Scan for the cell matching the given text and deliver its (x, y) coordinate at center. 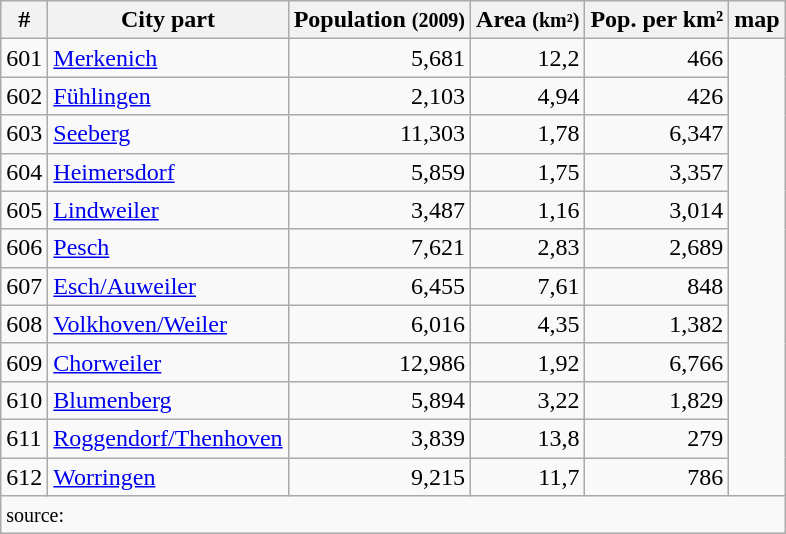
Roggendorf/Thenhoven (168, 438)
9,215 (379, 477)
source: (393, 515)
6,016 (379, 324)
466 (657, 58)
1,382 (657, 324)
5,894 (379, 400)
6,455 (379, 286)
Blumenberg (168, 400)
map (757, 20)
2,689 (657, 248)
1,16 (528, 210)
6,766 (657, 362)
11,7 (528, 477)
5,681 (379, 58)
3,487 (379, 210)
7,61 (528, 286)
Population (2009) (379, 20)
4,35 (528, 324)
12,2 (528, 58)
2,83 (528, 248)
602 (24, 96)
2,103 (379, 96)
3,22 (528, 400)
3,839 (379, 438)
Fühlingen (168, 96)
Area (km²) (528, 20)
11,303 (379, 134)
Pop. per km² (657, 20)
7,621 (379, 248)
Esch/Auweiler (168, 286)
Volkhoven/Weiler (168, 324)
1,78 (528, 134)
5,859 (379, 172)
13,8 (528, 438)
12,986 (379, 362)
3,357 (657, 172)
279 (657, 438)
Chorweiler (168, 362)
612 (24, 477)
3,014 (657, 210)
Merkenich (168, 58)
601 (24, 58)
6,347 (657, 134)
608 (24, 324)
605 (24, 210)
1,92 (528, 362)
Heimersdorf (168, 172)
City part (168, 20)
610 (24, 400)
786 (657, 477)
# (24, 20)
4,94 (528, 96)
Pesch (168, 248)
1,829 (657, 400)
848 (657, 286)
604 (24, 172)
607 (24, 286)
603 (24, 134)
606 (24, 248)
Worringen (168, 477)
Lindweiler (168, 210)
611 (24, 438)
609 (24, 362)
426 (657, 96)
Seeberg (168, 134)
1,75 (528, 172)
